Pinpoint the cell where the given text exists, returning its [x, y] midpoint coordinate. 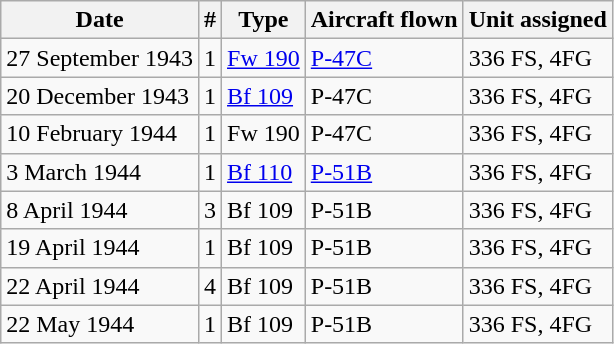
Type [264, 20]
Unit assigned [538, 20]
10 February 1944 [100, 134]
Aircraft flown [384, 20]
3 [210, 210]
27 September 1943 [100, 58]
Date [100, 20]
8 April 1944 [100, 210]
4 [210, 286]
# [210, 20]
Bf 110 [264, 172]
22 May 1944 [100, 324]
19 April 1944 [100, 248]
22 April 1944 [100, 286]
3 March 1944 [100, 172]
20 December 1943 [100, 96]
